Pinpoint the cell where the given text exists, returning its (X, Y) midpoint coordinate. 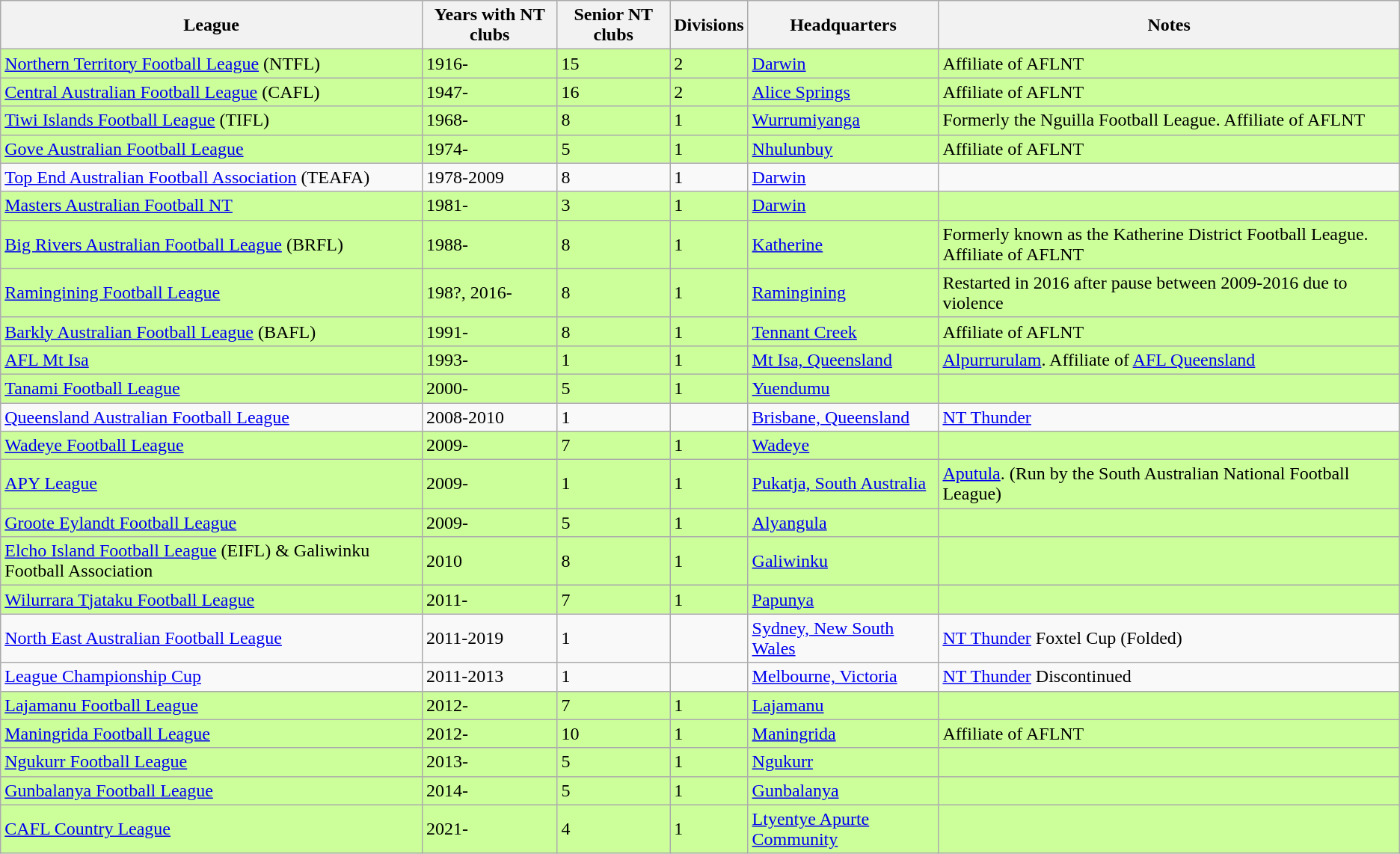
Formerly known as the Katherine District Football League. Affiliate of AFLNT (1169, 244)
1916- (490, 64)
Years with NT clubs (490, 25)
4 (613, 829)
Papunya (844, 600)
Formerly the Nguilla Football League. Affiliate of AFLNT (1169, 120)
Pukatja, South Australia (844, 485)
Alyangula (844, 523)
2011- (490, 600)
Senior NT clubs (613, 25)
Northern Territory Football League (NTFL) (212, 64)
2014- (490, 790)
Tennant Creek (844, 331)
1978-2009 (490, 177)
Tiwi Islands Football League (TIFL) (212, 120)
198?, 2016- (490, 293)
NT Thunder (1169, 417)
Masters Australian Football NT (212, 206)
1981- (490, 206)
Yuendumu (844, 388)
10 (613, 734)
2008-2010 (490, 417)
Tanami Football League (212, 388)
Top End Australian Football Association (TEAFA) (212, 177)
Restarted in 2016 after pause between 2009-2016 due to violence (1169, 293)
Wadeye Football League (212, 446)
Ramingining (844, 293)
APY League (212, 485)
Elcho Island Football League (EIFL) & Galiwinku Football Association (212, 561)
2011-2019 (490, 639)
1974- (490, 149)
Nhulunbuy (844, 149)
1993- (490, 360)
CAFL Country League (212, 829)
Barkly Australian Football League (BAFL) (212, 331)
Mt Isa, Queensland (844, 360)
Ngukurr Football League (212, 762)
Sydney, New South Wales (844, 639)
1988- (490, 244)
Wurrumiyanga (844, 120)
Wadeye (844, 446)
Alpurrurulam. Affiliate of AFL Queensland (1169, 360)
Lajamanu Football League (212, 705)
Maningrida Football League (212, 734)
Katherine (844, 244)
Central Australian Football League (CAFL) (212, 92)
Alice Springs (844, 92)
1968- (490, 120)
Galiwinku (844, 561)
AFL Mt Isa (212, 360)
League (212, 25)
Queensland Australian Football League (212, 417)
Groote Eylandt Football League (212, 523)
NT Thunder Foxtel Cup (Folded) (1169, 639)
15 (613, 64)
Aputula. (Run by the South Australian National Football League) (1169, 485)
2021- (490, 829)
2000- (490, 388)
1947- (490, 92)
Lajamanu (844, 705)
1991- (490, 331)
NT Thunder Discontinued (1169, 677)
Brisbane, Queensland (844, 417)
2010 (490, 561)
Ltyentye Apurte Community (844, 829)
Headquarters (844, 25)
2013- (490, 762)
Maningrida (844, 734)
Wilurrara Tjataku Football League (212, 600)
Gove Australian Football League (212, 149)
Big Rivers Australian Football League (BRFL) (212, 244)
Notes (1169, 25)
Ramingining Football League (212, 293)
Gunbalanya Football League (212, 790)
League Championship Cup (212, 677)
Ngukurr (844, 762)
Divisions (709, 25)
2011-2013 (490, 677)
3 (613, 206)
Gunbalanya (844, 790)
Melbourne, Victoria (844, 677)
16 (613, 92)
North East Australian Football League (212, 639)
